Scan for the cell matching the given text and deliver its [X, Y] coordinate at center. 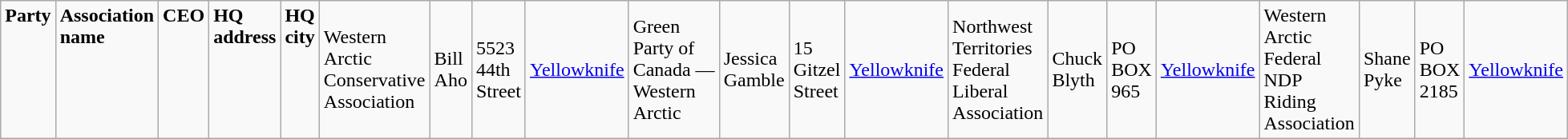
Chuck Blyth [1077, 70]
HQ city [300, 70]
PO BOX 2185 [1440, 70]
Northwest Territories Federal Liberal Association [998, 70]
Green Party of Canada — Western Arctic [673, 70]
15 Gitzel Street [817, 70]
CEO [184, 70]
HQ address [245, 70]
5523 44th Street [499, 70]
Western Arctic Conservative Association [374, 70]
Shane Pyke [1387, 70]
Western Arctic Federal NDP Riding Association [1309, 70]
PO BOX 965 [1132, 70]
Jessica Gamble [754, 70]
Party [28, 70]
Association name [107, 70]
Bill Aho [451, 70]
